Search for the cell housing the specified text and yield its [x, y] center coordinate. 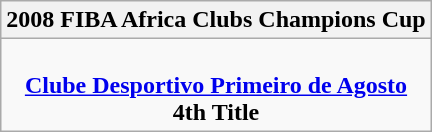
2008 FIBA Africa Clubs Champions Cup [216, 20]
Clube Desportivo Primeiro de Agosto4th Title [216, 85]
